Detect which cell encompasses the target text, then output its (x, y) center coordinate. 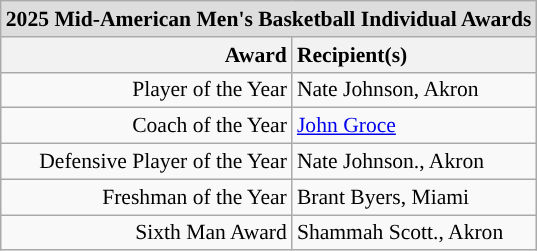
Recipient(s) (414, 55)
Defensive Player of the Year (146, 162)
Award (146, 55)
Coach of the Year (146, 126)
Player of the Year (146, 90)
Nate Johnson, Akron (414, 90)
2025 Mid-American Men's Basketball Individual Awards (269, 19)
Shammah Scott., Akron (414, 233)
Sixth Man Award (146, 233)
John Groce (414, 126)
Nate Johnson., Akron (414, 162)
Freshman of the Year (146, 197)
Brant Byers, Miami (414, 197)
